From the cell containing the given text, extract its center point as (x, y) coordinate. 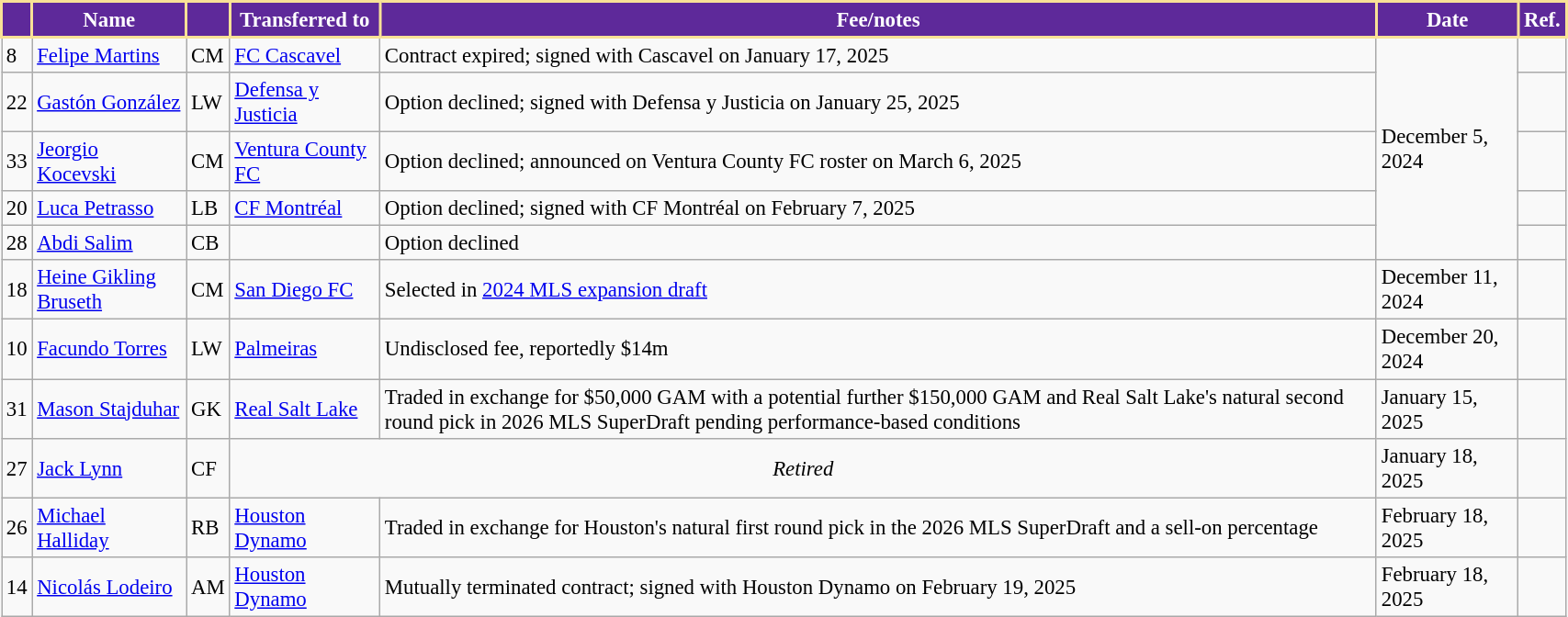
LB (208, 208)
December 5, 2024 (1447, 149)
RB (208, 527)
Palmeiras (305, 349)
Date (1447, 20)
Luca Petrasso (109, 208)
31 (17, 409)
Gastón González (109, 103)
Traded in exchange for Houston's natural first round pick in the 2026 MLS SuperDraft and a sell-on percentage (878, 527)
January 18, 2025 (1447, 468)
San Diego FC (305, 290)
January 15, 2025 (1447, 409)
8 (17, 55)
Nicolás Lodeiro (109, 586)
CF Montréal (305, 208)
Name (109, 20)
Abdi Salim (109, 243)
28 (17, 243)
GK (208, 409)
20 (17, 208)
Fee/notes (878, 20)
22 (17, 103)
10 (17, 349)
26 (17, 527)
Option declined (878, 243)
Mason Stajduhar (109, 409)
Defensa y Justicia (305, 103)
Michael Halliday (109, 527)
Ref. (1542, 20)
Retired (803, 468)
Contract expired; signed with Cascavel on January 17, 2025 (878, 55)
Transferred to (305, 20)
Option declined; announced on Ventura County FC roster on March 6, 2025 (878, 162)
Jack Lynn (109, 468)
Option declined; signed with CF Montréal on February 7, 2025 (878, 208)
Heine Gikling Bruseth (109, 290)
Felipe Martins (109, 55)
CB (208, 243)
CF (208, 468)
December 11, 2024 (1447, 290)
27 (17, 468)
Mutually terminated contract; signed with Houston Dynamo on February 19, 2025 (878, 586)
33 (17, 162)
Ventura County FC (305, 162)
Selected in 2024 MLS expansion draft (878, 290)
Facundo Torres (109, 349)
AM (208, 586)
Real Salt Lake (305, 409)
December 20, 2024 (1447, 349)
14 (17, 586)
FC Cascavel (305, 55)
Jeorgio Kocevski (109, 162)
18 (17, 290)
Undisclosed fee, reportedly $14m (878, 349)
Option declined; signed with Defensa y Justicia on January 25, 2025 (878, 103)
